Capture the cell that displays the provided text and extract its [X, Y] central coordinate. 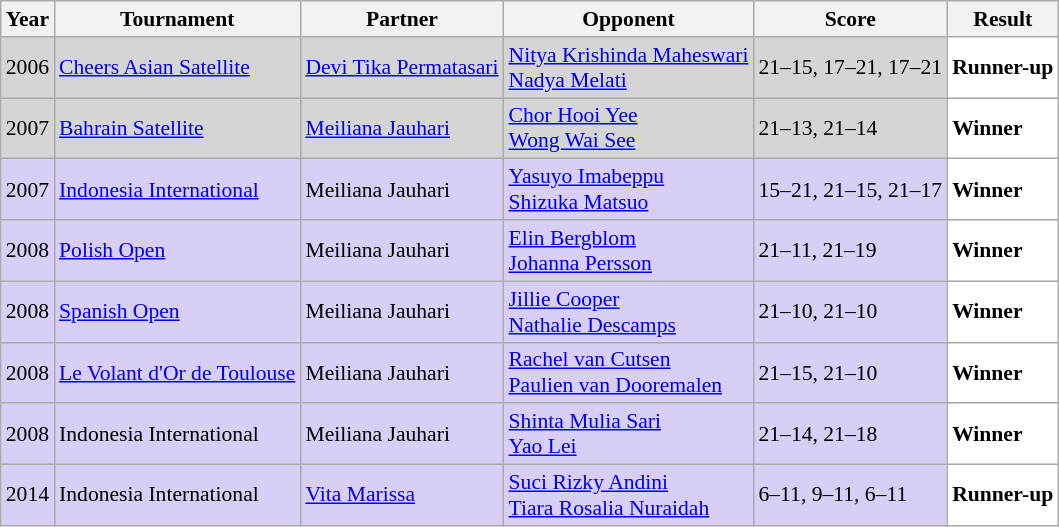
21–14, 21–18 [850, 434]
2006 [28, 68]
Result [1002, 19]
Le Volant d'Or de Toulouse [177, 372]
Suci Rizky Andini Tiara Rosalia Nuraidah [629, 496]
Nitya Krishinda Maheswari Nadya Melati [629, 68]
Cheers Asian Satellite [177, 68]
Elin Bergblom Johanna Persson [629, 250]
Polish Open [177, 250]
Jillie Cooper Nathalie Descamps [629, 312]
15–21, 21–15, 21–17 [850, 190]
2014 [28, 496]
Shinta Mulia Sari Yao Lei [629, 434]
21–15, 21–10 [850, 372]
21–13, 21–14 [850, 128]
Spanish Open [177, 312]
Score [850, 19]
Year [28, 19]
Chor Hooi Yee Wong Wai See [629, 128]
6–11, 9–11, 6–11 [850, 496]
Tournament [177, 19]
Partner [402, 19]
21–11, 21–19 [850, 250]
21–10, 21–10 [850, 312]
Opponent [629, 19]
Devi Tika Permatasari [402, 68]
Rachel van Cutsen Paulien van Dooremalen [629, 372]
Bahrain Satellite [177, 128]
Vita Marissa [402, 496]
Yasuyo Imabeppu Shizuka Matsuo [629, 190]
21–15, 17–21, 17–21 [850, 68]
